Output the [x, y] coordinate of the center of the cell containing the given text.  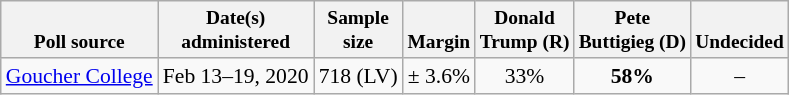
± 3.6% [439, 76]
Undecided [740, 30]
Feb 13–19, 2020 [236, 76]
58% [632, 76]
Samplesize [358, 30]
PeteButtigieg (D) [632, 30]
33% [524, 76]
Goucher College [80, 76]
Poll source [80, 30]
DonaldTrump (R) [524, 30]
Margin [439, 30]
– [740, 76]
718 (LV) [358, 76]
Date(s)administered [236, 30]
